Pinpoint the cell where the given text exists, returning its (x, y) midpoint coordinate. 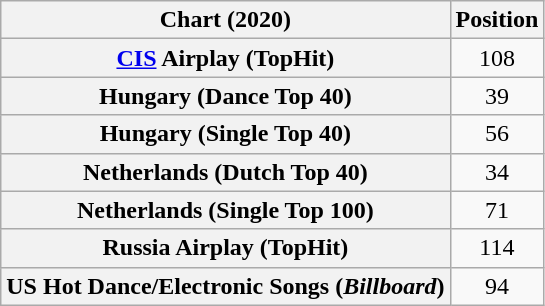
34 (497, 172)
56 (497, 134)
108 (497, 58)
94 (497, 286)
Hungary (Single Top 40) (226, 134)
Netherlands (Dutch Top 40) (226, 172)
114 (497, 248)
Russia Airplay (TopHit) (226, 248)
CIS Airplay (TopHit) (226, 58)
Chart (2020) (226, 20)
71 (497, 210)
US Hot Dance/Electronic Songs (Billboard) (226, 286)
39 (497, 96)
Netherlands (Single Top 100) (226, 210)
Hungary (Dance Top 40) (226, 96)
Position (497, 20)
